Search for the cell housing the specified text and yield its (X, Y) center coordinate. 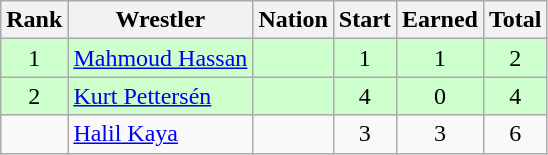
Earned (440, 20)
Nation (293, 20)
Wrestler (160, 20)
Kurt Pettersén (160, 96)
Halil Kaya (160, 134)
6 (515, 134)
0 (440, 96)
Start (364, 20)
Rank (34, 20)
Total (515, 20)
Mahmoud Hassan (160, 58)
